Identify which cell holds the provided text, then report its (X, Y) central coordinate. 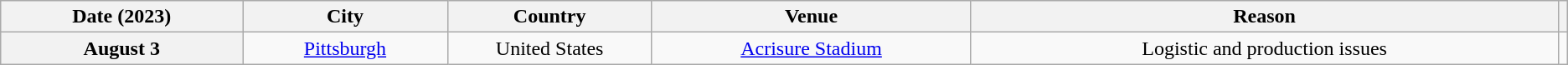
Reason (1265, 17)
Country (549, 17)
Date (2023) (122, 17)
United States (549, 48)
Logistic and production issues (1265, 48)
Venue (811, 17)
Pittsburgh (345, 48)
Acrisure Stadium (811, 48)
August 3 (122, 48)
City (345, 17)
